Scan for the cell matching the given text and deliver its [x, y] coordinate at center. 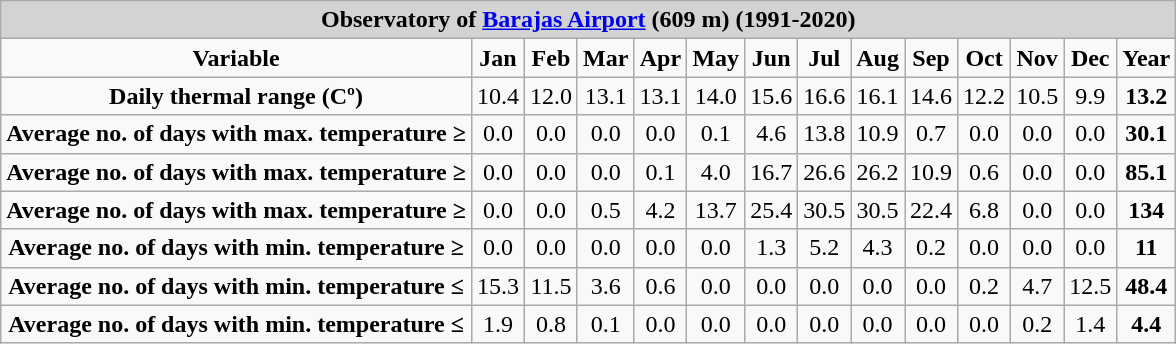
Year [1146, 58]
Nov [1038, 58]
12.5 [1090, 286]
85.1 [1146, 172]
4.6 [772, 134]
6.8 [984, 210]
3.6 [605, 286]
16.1 [878, 96]
16.6 [824, 96]
9.9 [1090, 96]
Mar [605, 58]
Apr [660, 58]
14.6 [930, 96]
Jul [824, 58]
Feb [550, 58]
26.6 [824, 172]
1.4 [1090, 324]
4.3 [878, 248]
May [716, 58]
48.4 [1146, 286]
10.4 [498, 96]
15.3 [498, 286]
1.3 [772, 248]
13.8 [824, 134]
Oct [984, 58]
Dec [1090, 58]
Jan [498, 58]
5.2 [824, 248]
Average no. of days with min. temperature ≥ [236, 248]
Variable [236, 58]
0.8 [550, 324]
13.7 [716, 210]
16.7 [772, 172]
10.5 [1038, 96]
134 [1146, 210]
22.4 [930, 210]
26.2 [878, 172]
0.5 [605, 210]
12.0 [550, 96]
Jun [772, 58]
11 [1146, 248]
4.0 [716, 172]
13.2 [1146, 96]
11.5 [550, 286]
4.4 [1146, 324]
Sep [930, 58]
25.4 [772, 210]
0.7 [930, 134]
1.9 [498, 324]
30.1 [1146, 134]
15.6 [772, 96]
14.0 [716, 96]
12.2 [984, 96]
4.2 [660, 210]
Aug [878, 58]
Observatory of Barajas Airport (609 m) (1991-2020) [588, 20]
Daily thermal range (Cº) [236, 96]
4.7 [1038, 286]
